Output the (X, Y) coordinate of the center of the cell containing the given text.  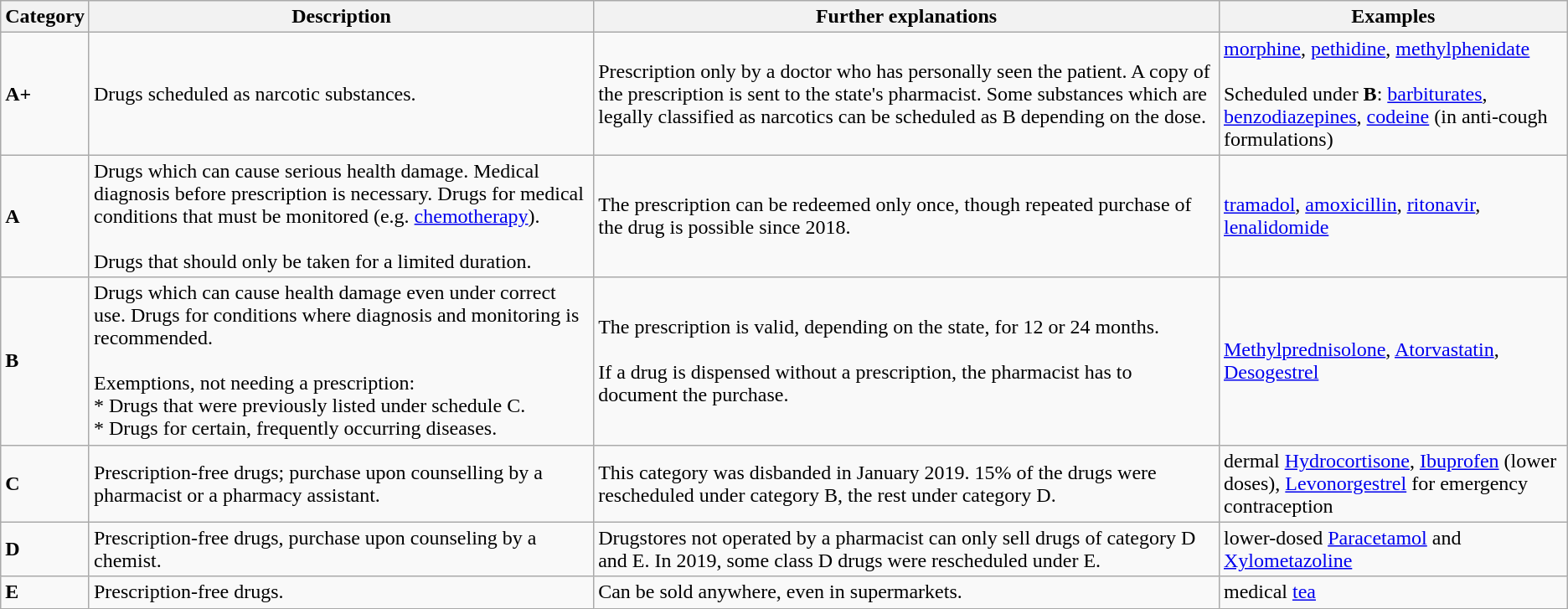
Drugs scheduled as narcotic substances. (341, 94)
D (45, 550)
B (45, 361)
Examples (1393, 17)
Can be sold anywhere, even in supermarkets. (906, 592)
Prescription-free drugs; purchase upon counselling by a pharmacist or a pharmacy assistant. (341, 483)
This category was disbanded in January 2019. 15% of the drugs were rescheduled under category B, the rest under category D. (906, 483)
Prescription-free drugs, purchase upon counseling by a chemist. (341, 550)
The prescription can be redeemed only once, though repeated purchase of the drug is possible since 2018. (906, 216)
C (45, 483)
Methylprednisolone, Atorvastatin, Desogestrel (1393, 361)
medical tea (1393, 592)
A (45, 216)
E (45, 592)
dermal Hydrocortisone, Ibuprofen (lower doses), Levonorgestrel for emergency contraception (1393, 483)
Further explanations (906, 17)
Category (45, 17)
morphine, pethidine, methylphenidateScheduled under B: barbiturates, benzodiazepines, codeine (in anti-cough formulations) (1393, 94)
lower-dosed Paracetamol and Xylometazoline (1393, 550)
Prescription-free drugs. (341, 592)
Drugstores not operated by a pharmacist can only sell drugs of category D and E. In 2019, some class D drugs were rescheduled under E. (906, 550)
Description (341, 17)
tramadol, amoxicillin, ritonavir, lenalidomide (1393, 216)
A+ (45, 94)
